Search for the cell housing the specified text and yield its [X, Y] center coordinate. 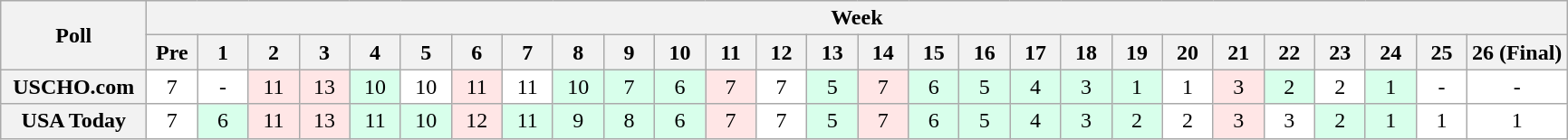
USCHO.com [74, 87]
25 [1441, 52]
20 [1188, 52]
14 [883, 52]
23 [1340, 52]
Pre [172, 52]
USA Today [74, 121]
17 [1035, 52]
18 [1086, 52]
16 [985, 52]
Poll [74, 35]
15 [934, 52]
21 [1238, 52]
24 [1390, 52]
Week [857, 18]
22 [1289, 52]
26 (Final) [1516, 52]
19 [1137, 52]
